Return [X, Y] of the center of cell containing provided text 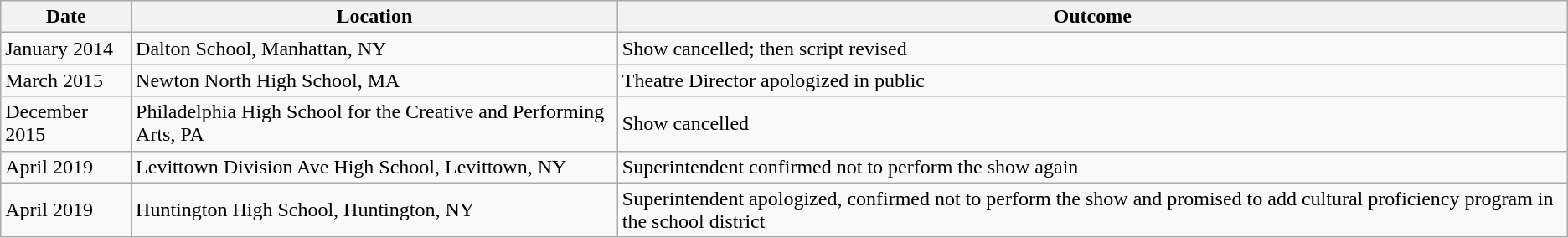
Outcome [1092, 17]
Superintendent apologized, confirmed not to perform the show and promised to add cultural proficiency program in the school district [1092, 210]
Location [375, 17]
Theatre Director apologized in public [1092, 80]
Date [66, 17]
Levittown Division Ave High School, Levittown, NY [375, 167]
Newton North High School, MA [375, 80]
Superintendent confirmed not to perform the show again [1092, 167]
December 2015 [66, 124]
Dalton School, Manhattan, NY [375, 49]
January 2014 [66, 49]
Show cancelled; then script revised [1092, 49]
Huntington High School, Huntington, NY [375, 210]
March 2015 [66, 80]
Show cancelled [1092, 124]
Philadelphia High School for the Creative and Performing Arts, PA [375, 124]
